Scan for the cell matching the given text and deliver its [x, y] coordinate at center. 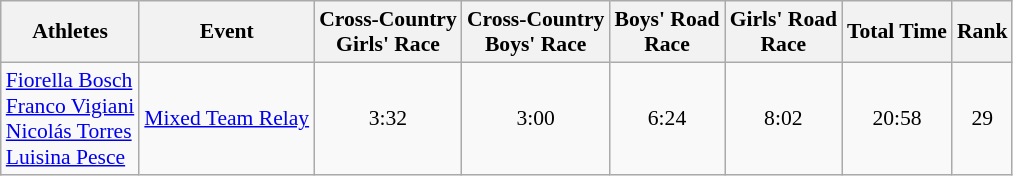
Boys' RoadRace [666, 32]
Girls' RoadRace [784, 32]
Fiorella BoschFranco VigianiNicolás TorresLuisina Pesce [70, 118]
Athletes [70, 32]
Cross-CountryGirls' Race [388, 32]
6:24 [666, 118]
3:32 [388, 118]
8:02 [784, 118]
Mixed Team Relay [226, 118]
Rank [982, 32]
Total Time [897, 32]
20:58 [897, 118]
3:00 [536, 118]
29 [982, 118]
Event [226, 32]
Cross-CountryBoys' Race [536, 32]
